Output the (x, y) coordinate of the center of the cell containing the given text.  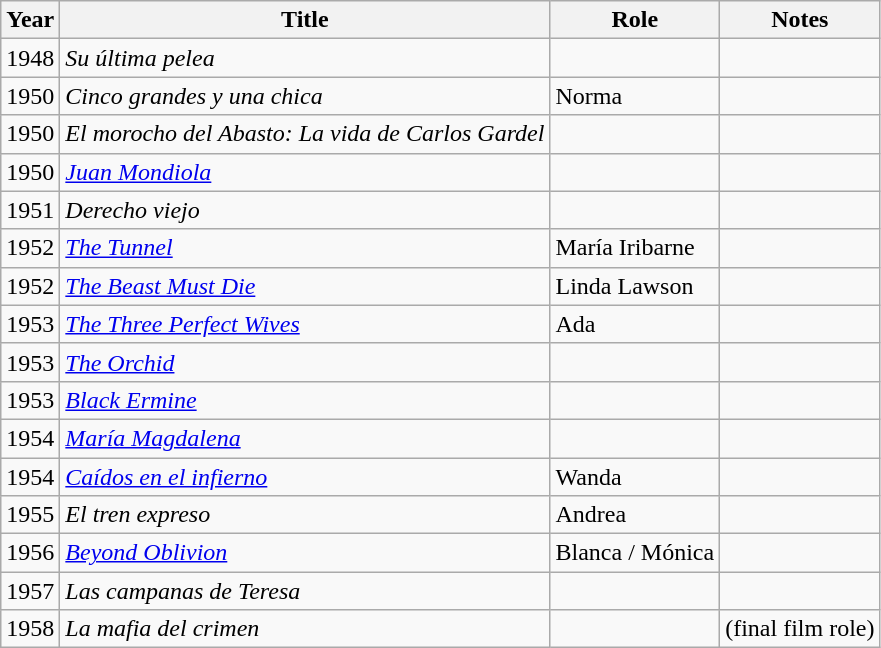
Norma (635, 96)
The Beast Must Die (305, 286)
Linda Lawson (635, 286)
Su última pelea (305, 58)
Black Ermine (305, 400)
Las campanas de Teresa (305, 591)
The Three Perfect Wives (305, 324)
Notes (800, 20)
Year (30, 20)
El tren expreso (305, 515)
1958 (30, 629)
1955 (30, 515)
The Orchid (305, 362)
Andrea (635, 515)
La mafia del crimen (305, 629)
Beyond Oblivion (305, 553)
Derecho viejo (305, 210)
Title (305, 20)
1957 (30, 591)
Juan Mondiola (305, 172)
María Iribarne (635, 248)
(final film role) (800, 629)
Cinco grandes y una chica (305, 96)
María Magdalena (305, 438)
El morocho del Abasto: La vida de Carlos Gardel (305, 134)
Blanca / Mónica (635, 553)
Wanda (635, 477)
Ada (635, 324)
1948 (30, 58)
The Tunnel (305, 248)
1951 (30, 210)
1956 (30, 553)
Role (635, 20)
Caídos en el infierno (305, 477)
